Scan for the cell matching the given text and deliver its [x, y] coordinate at center. 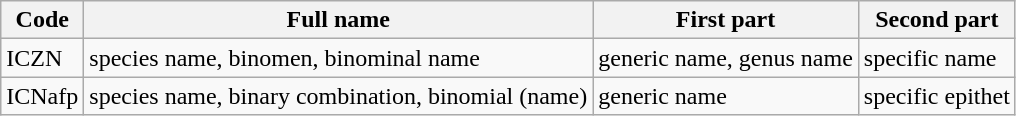
First part [726, 20]
generic name [726, 96]
generic name, genus name [726, 58]
Code [42, 20]
specific epithet [936, 96]
ICZN [42, 58]
species name, binomen, binominal name [338, 58]
ICNafp [42, 96]
species name, binary combination, binomial (name) [338, 96]
Full name [338, 20]
Second part [936, 20]
specific name [936, 58]
